Pinpoint the cell where the given text exists, returning its [X, Y] midpoint coordinate. 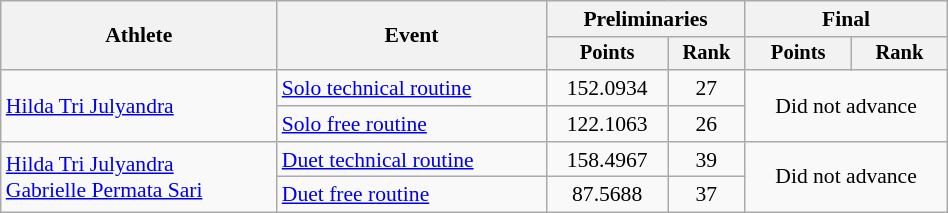
27 [706, 88]
Hilda Tri JulyandraGabrielle Permata Sari [139, 178]
Athlete [139, 36]
158.4967 [607, 160]
122.1063 [607, 124]
39 [706, 160]
Final [846, 19]
Duet free routine [412, 195]
Preliminaries [645, 19]
Hilda Tri Julyandra [139, 106]
37 [706, 195]
Event [412, 36]
152.0934 [607, 88]
Solo free routine [412, 124]
Solo technical routine [412, 88]
Duet technical routine [412, 160]
87.5688 [607, 195]
26 [706, 124]
